Scan for the cell matching the given text and deliver its [X, Y] coordinate at center. 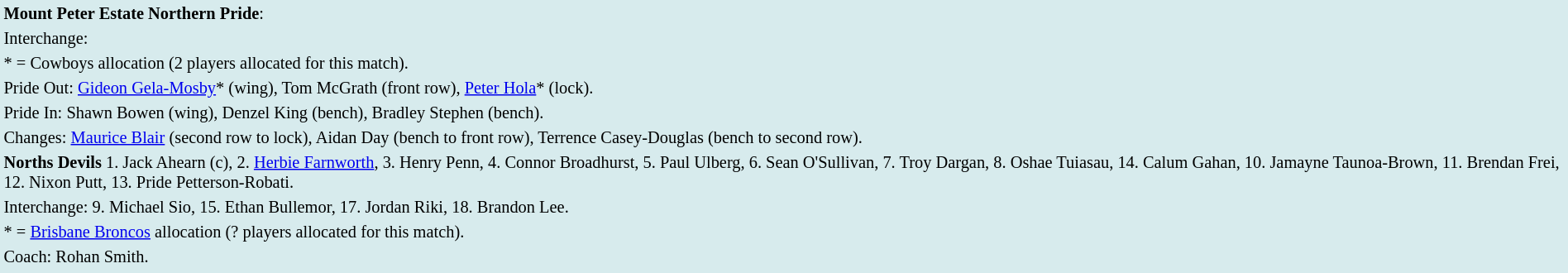
* = Cowboys allocation (2 players allocated for this match). [784, 63]
Interchange: [784, 38]
Pride Out: Gideon Gela-Mosby* (wing), Tom McGrath (front row), Peter Hola* (lock). [784, 88]
Changes: Maurice Blair (second row to lock), Aidan Day (bench to front row), Terrence Casey-Douglas (bench to second row). [784, 137]
Interchange: 9. Michael Sio, 15. Ethan Bullemor, 17. Jordan Riki, 18. Brandon Lee. [784, 207]
* = Brisbane Broncos allocation (? players allocated for this match). [784, 232]
Coach: Rohan Smith. [784, 256]
Mount Peter Estate Northern Pride: [784, 13]
Pride In: Shawn Bowen (wing), Denzel King (bench), Bradley Stephen (bench). [784, 113]
